Return (X, Y) of the center of cell containing provided text 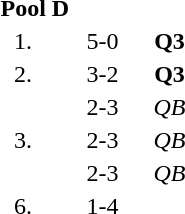
5-0 (102, 41)
3-2 (102, 74)
